Detect which cell encompasses the target text, then output its [x, y] center coordinate. 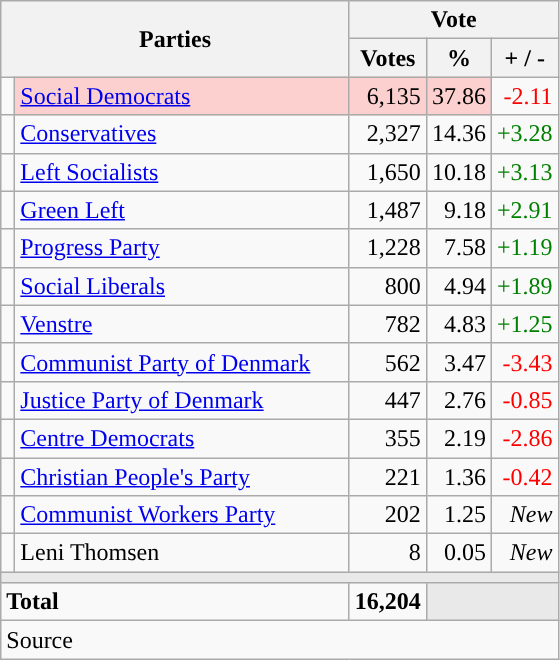
Vote [454, 20]
9.18 [458, 210]
447 [388, 400]
4.83 [458, 324]
0.05 [458, 553]
2,327 [388, 134]
221 [388, 477]
37.86 [458, 96]
-3.43 [524, 362]
6,135 [388, 96]
800 [388, 286]
2.76 [458, 400]
1.36 [458, 477]
8 [388, 553]
+1.25 [524, 324]
Leni Thomsen [182, 553]
Christian People's Party [182, 477]
Social Democrats [182, 96]
1,228 [388, 248]
2.19 [458, 438]
Venstre [182, 324]
+ / - [524, 58]
Communist Workers Party [182, 515]
+1.89 [524, 286]
Communist Party of Denmark [182, 362]
+3.13 [524, 172]
1,650 [388, 172]
Left Socialists [182, 172]
16,204 [388, 602]
1.25 [458, 515]
Centre Democrats [182, 438]
782 [388, 324]
Conservatives [182, 134]
Source [280, 640]
+3.28 [524, 134]
-2.86 [524, 438]
Green Left [182, 210]
562 [388, 362]
% [458, 58]
14.36 [458, 134]
3.47 [458, 362]
Social Liberals [182, 286]
202 [388, 515]
Parties [176, 39]
+2.91 [524, 210]
+1.19 [524, 248]
-2.11 [524, 96]
355 [388, 438]
Total [176, 602]
Votes [388, 58]
Progress Party [182, 248]
-0.85 [524, 400]
Justice Party of Denmark [182, 400]
1,487 [388, 210]
10.18 [458, 172]
-0.42 [524, 477]
7.58 [458, 248]
4.94 [458, 286]
